Extract the [x, y] coordinate from the center of the cell holding the provided text.  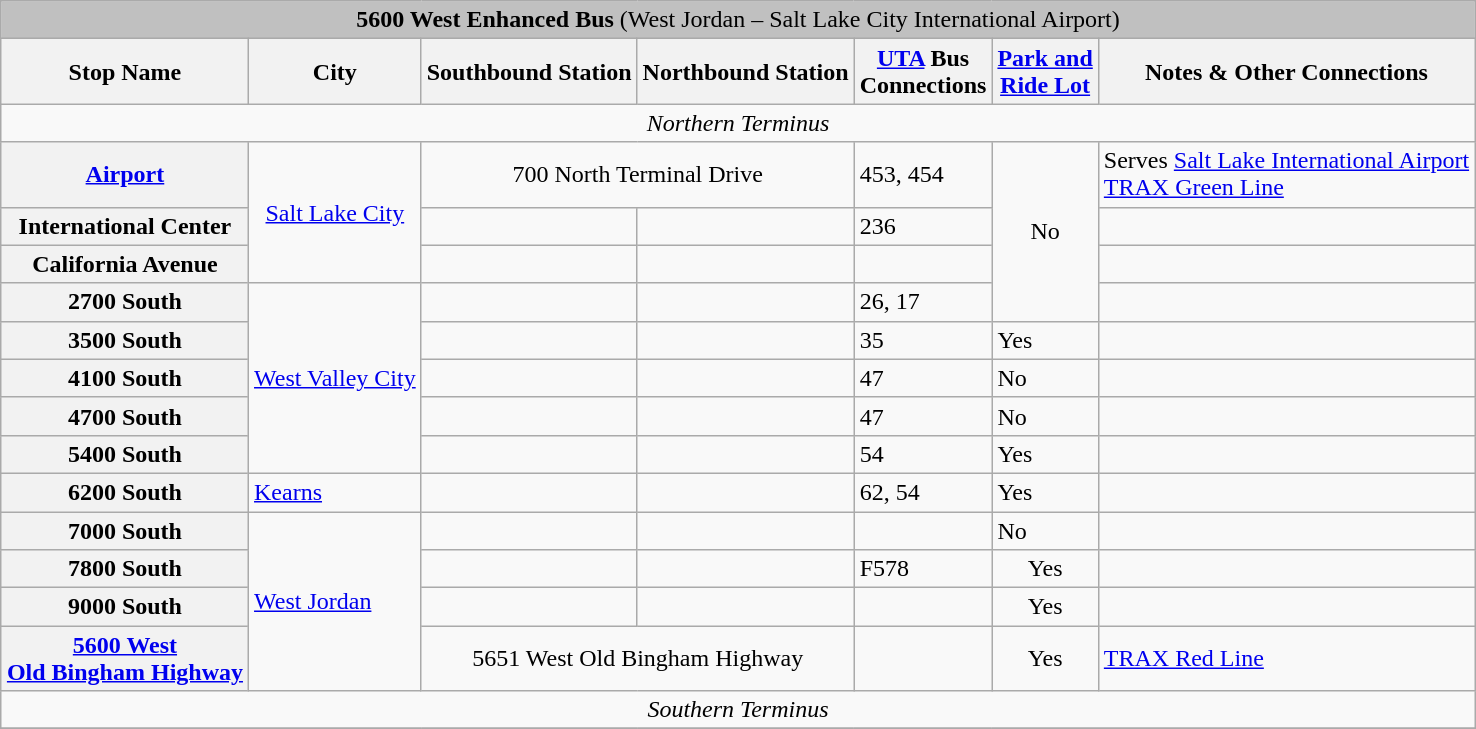
Serves Salt Lake International Airport TRAX Green Line [1286, 174]
Notes & Other Connections [1286, 72]
453, 454 [923, 174]
4700 South [124, 416]
Southbound Station [529, 72]
62, 54 [923, 492]
236 [923, 226]
Airport [124, 174]
TRAX Red Line [1286, 658]
4100 South [124, 378]
UTA BusConnections [923, 72]
Northern Terminus [738, 123]
6200 South [124, 492]
5400 South [124, 454]
7800 South [124, 569]
2700 South [124, 302]
California Avenue [124, 264]
F578 [923, 569]
Southern Terminus [738, 710]
Stop Name [124, 72]
International Center [124, 226]
5600 WestOld Bingham Highway [124, 658]
35 [923, 340]
Northbound Station [746, 72]
3500 South [124, 340]
7000 South [124, 531]
26, 17 [923, 302]
Park andRide Lot [1045, 72]
City [336, 72]
700 North Terminal Drive [638, 174]
5651 West Old Bingham Highway [638, 658]
54 [923, 454]
9000 South [124, 607]
Kearns [336, 492]
West Valley City [336, 378]
Salt Lake City [336, 212]
West Jordan [336, 602]
5600 West Enhanced Bus (West Jordan – Salt Lake City International Airport) [738, 20]
